Scan for the cell matching the given text and deliver its (X, Y) coordinate at center. 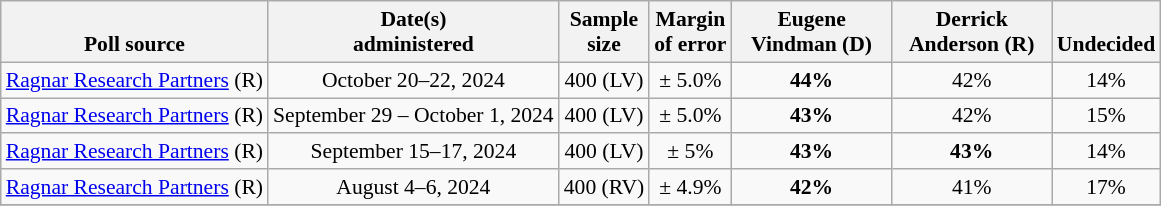
44% (812, 80)
EugeneVindman (D) (812, 32)
September 29 – October 1, 2024 (414, 116)
Date(s)administered (414, 32)
15% (1106, 116)
41% (972, 187)
Marginof error (690, 32)
August 4–6, 2024 (414, 187)
October 20–22, 2024 (414, 80)
17% (1106, 187)
Samplesize (604, 32)
± 4.9% (690, 187)
September 15–17, 2024 (414, 152)
Undecided (1106, 32)
400 (RV) (604, 187)
DerrickAnderson (R) (972, 32)
± 5% (690, 152)
Poll source (134, 32)
